Pinpoint the cell where the given text exists, returning its (x, y) midpoint coordinate. 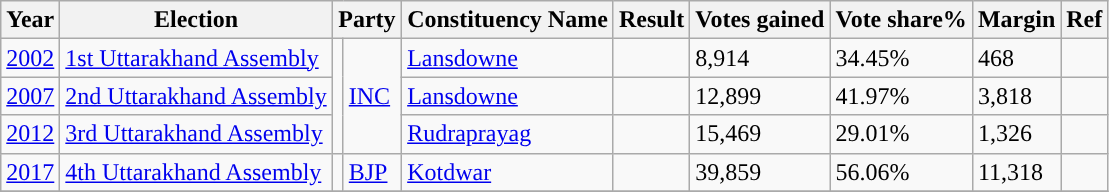
Party (366, 20)
Margin (1016, 20)
39,859 (760, 172)
2007 (30, 96)
8,914 (760, 58)
12,899 (760, 96)
2017 (30, 172)
Ref (1084, 20)
Election (196, 20)
2002 (30, 58)
Constituency Name (508, 20)
468 (1016, 58)
11,318 (1016, 172)
3,818 (1016, 96)
56.06% (901, 172)
Result (651, 20)
Vote share% (901, 20)
2nd Uttarakhand Assembly (196, 96)
41.97% (901, 96)
Year (30, 20)
15,469 (760, 134)
3rd Uttarakhand Assembly (196, 134)
BJP (372, 172)
Votes gained (760, 20)
4th Uttarakhand Assembly (196, 172)
29.01% (901, 134)
Rudraprayag (508, 134)
INC (372, 96)
1,326 (1016, 134)
2012 (30, 134)
1st Uttarakhand Assembly (196, 58)
34.45% (901, 58)
Kotdwar (508, 172)
